Extract the [x, y] coordinate from the center of the cell holding the provided text.  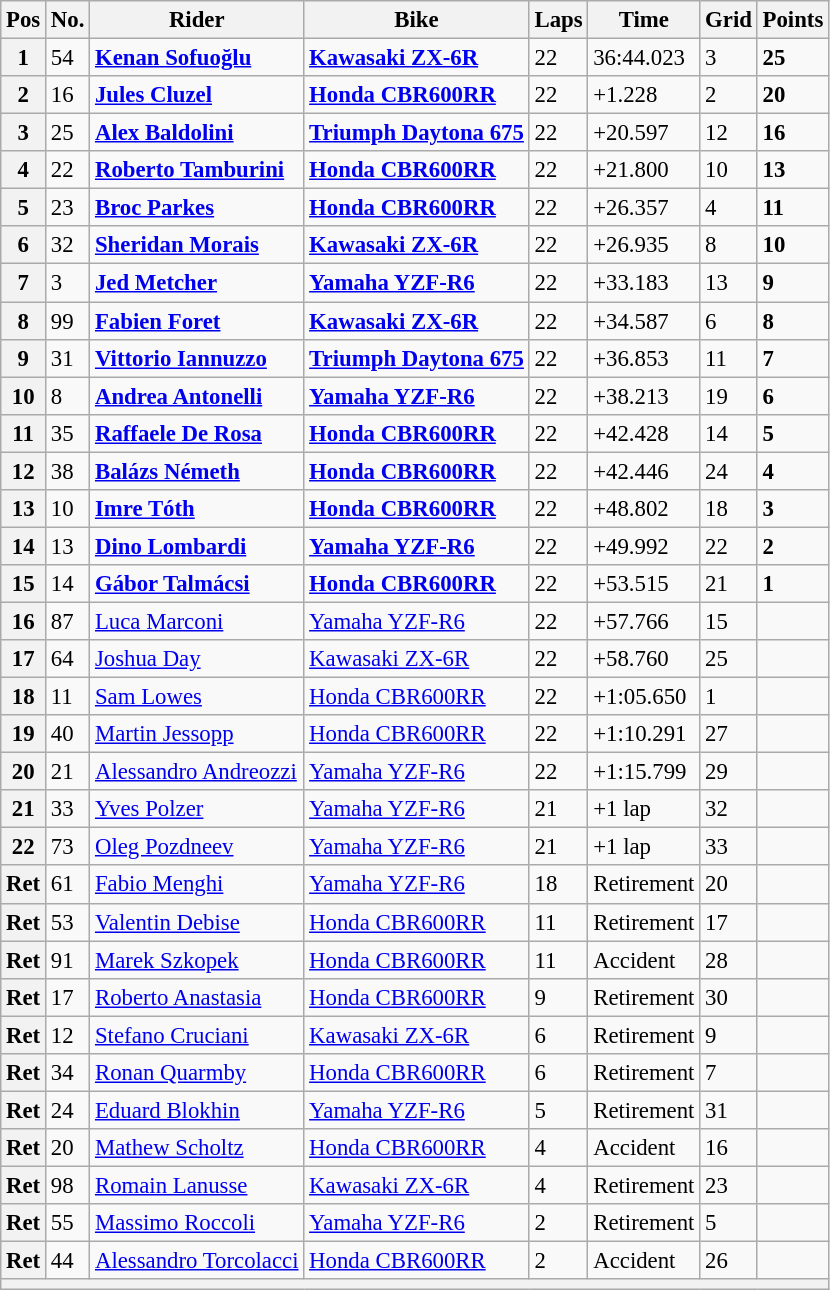
Time [644, 20]
44 [68, 1261]
35 [68, 433]
Laps [558, 20]
Alex Baldolini [197, 133]
Imre Tóth [197, 509]
+42.446 [644, 471]
+48.802 [644, 509]
Vittorio Iannuzzo [197, 358]
98 [68, 1185]
Jed Metcher [197, 283]
Mathew Scholtz [197, 1148]
+1.228 [644, 95]
+33.183 [644, 283]
Sheridan Morais [197, 245]
+1:10.291 [644, 734]
27 [728, 734]
+49.992 [644, 546]
Stefano Cruciani [197, 1035]
Valentin Debise [197, 922]
36:44.023 [644, 58]
73 [68, 847]
99 [68, 321]
Balázs Németh [197, 471]
+26.357 [644, 208]
+36.853 [644, 358]
Joshua Day [197, 659]
Oleg Pozdneev [197, 847]
Alessandro Torcolacci [197, 1261]
55 [68, 1223]
Gábor Talmácsi [197, 584]
Bike [416, 20]
+1:05.650 [644, 697]
Roberto Tamburini [197, 170]
30 [728, 997]
54 [68, 58]
No. [68, 20]
Marek Szkopek [197, 960]
34 [68, 1073]
91 [68, 960]
Fabien Foret [197, 321]
+42.428 [644, 433]
+53.515 [644, 584]
+57.766 [644, 621]
Jules Cluzel [197, 95]
61 [68, 885]
38 [68, 471]
Raffaele De Rosa [197, 433]
Yves Polzer [197, 809]
Rider [197, 20]
Fabio Menghi [197, 885]
Martin Jessopp [197, 734]
Broc Parkes [197, 208]
Massimo Roccoli [197, 1223]
Andrea Antonelli [197, 396]
Kenan Sofuoğlu [197, 58]
53 [68, 922]
Grid [728, 20]
40 [68, 734]
+38.213 [644, 396]
+58.760 [644, 659]
26 [728, 1261]
+20.597 [644, 133]
87 [68, 621]
Romain Lanusse [197, 1185]
Points [792, 20]
Pos [24, 20]
Luca Marconi [197, 621]
Alessandro Andreozzi [197, 772]
Roberto Anastasia [197, 997]
28 [728, 960]
Ronan Quarmby [197, 1073]
Sam Lowes [197, 697]
+21.800 [644, 170]
64 [68, 659]
+34.587 [644, 321]
Eduard Blokhin [197, 1110]
29 [728, 772]
Dino Lombardi [197, 546]
+26.935 [644, 245]
+1:15.799 [644, 772]
